Pinpoint the cell where the given text exists, returning its (x, y) midpoint coordinate. 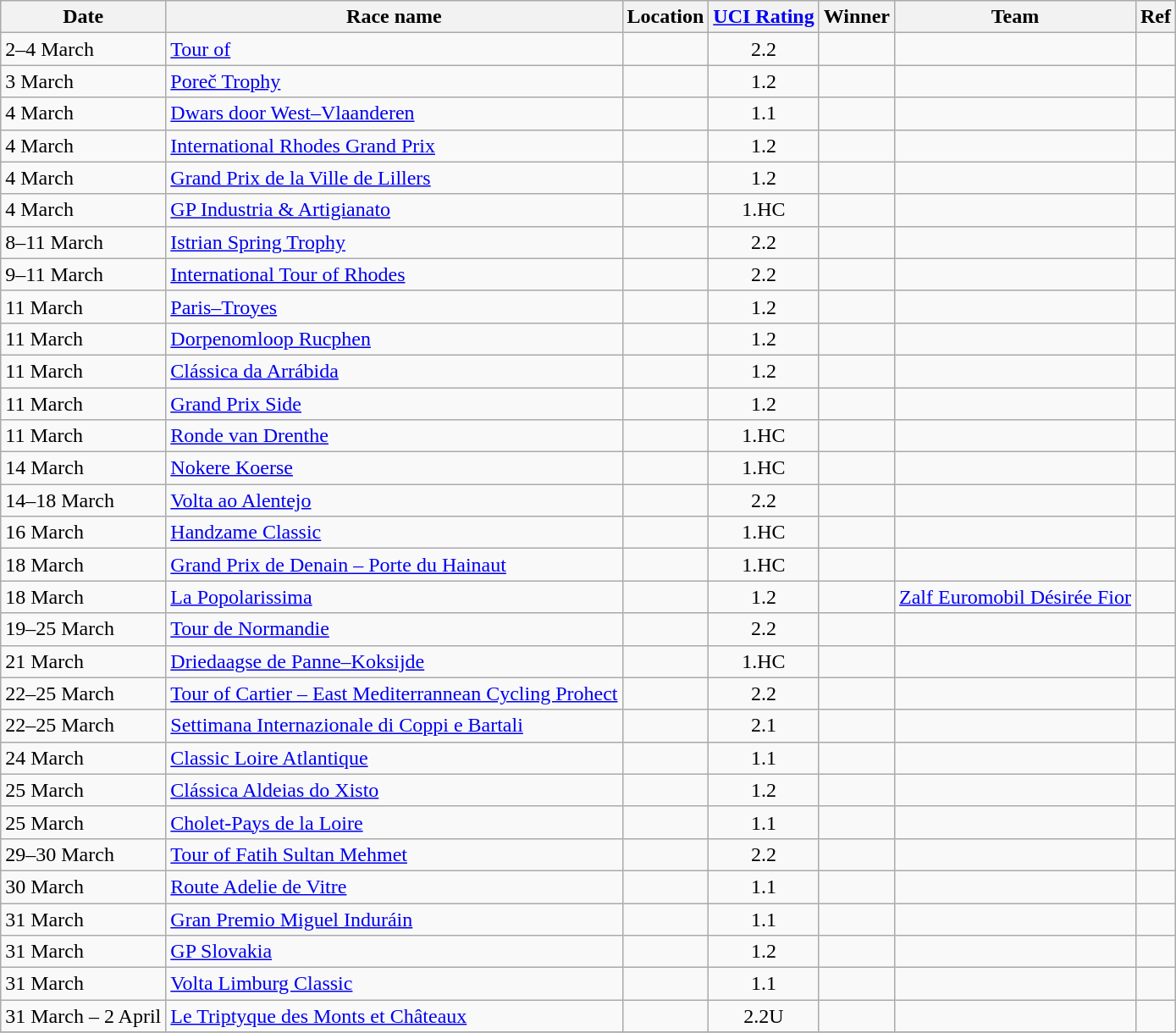
Dwars door West–Vlaanderen (395, 113)
21 March (83, 661)
16 March (83, 533)
Grand Prix Side (395, 404)
Tour of Fatih Sultan Mehmet (395, 854)
Volta Limburg Classic (395, 984)
Volta ao Alentejo (395, 500)
9–11 March (83, 274)
2.1 (764, 726)
Zalf Euromobil Désirée Fior (1014, 597)
La Popolarissima (395, 597)
8–11 March (83, 242)
Driedaagse de Panne–Koksijde (395, 661)
Istrian Spring Trophy (395, 242)
International Rhodes Grand Prix (395, 146)
Date (83, 17)
Grand Prix de Denain – Porte du Hainaut (395, 565)
Clássica da Arrábida (395, 371)
Tour of Cartier – East Mediterrannean Cycling Prohect (395, 693)
Tour de Normandie (395, 629)
Grand Prix de la Ville de Lillers (395, 178)
UCI Rating (764, 17)
Winner (857, 17)
Team (1014, 17)
Ref (1155, 17)
Paris–Troyes (395, 307)
Cholet-Pays de la Loire (395, 822)
Settimana Internazionale di Coppi e Bartali (395, 726)
International Tour of Rhodes (395, 274)
Classic Loire Atlantique (395, 758)
GP Slovakia (395, 952)
14 March (83, 468)
31 March – 2 April (83, 1016)
3 March (83, 81)
Tour of (395, 49)
Location (665, 17)
Poreč Trophy (395, 81)
Ronde van Drenthe (395, 436)
Nokere Koerse (395, 468)
19–25 March (83, 629)
GP Industria & Artigianato (395, 210)
Handzame Classic (395, 533)
14–18 March (83, 500)
30 March (83, 887)
29–30 March (83, 854)
Dorpenomloop Rucphen (395, 339)
2.2U (764, 1016)
24 March (83, 758)
2–4 March (83, 49)
Gran Premio Miguel Induráin (395, 919)
Le Triptyque des Monts et Châteaux (395, 1016)
Race name (395, 17)
Route Adelie de Vitre (395, 887)
Clássica Aldeias do Xisto (395, 790)
